From the cell containing the given text, extract its center point as (x, y) coordinate. 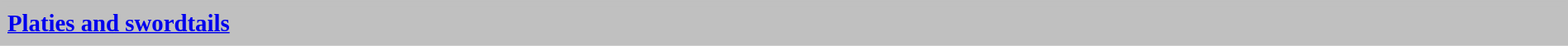
Platies and swordtails (784, 23)
